Identify which cell holds the provided text, then report its (X, Y) central coordinate. 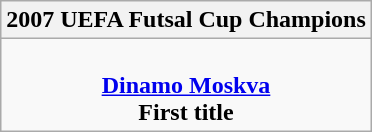
2007 UEFA Futsal Cup Champions (186, 20)
Dinamo Moskva First title (186, 85)
